Output the (X, Y) coordinate of the center of the cell containing the given text.  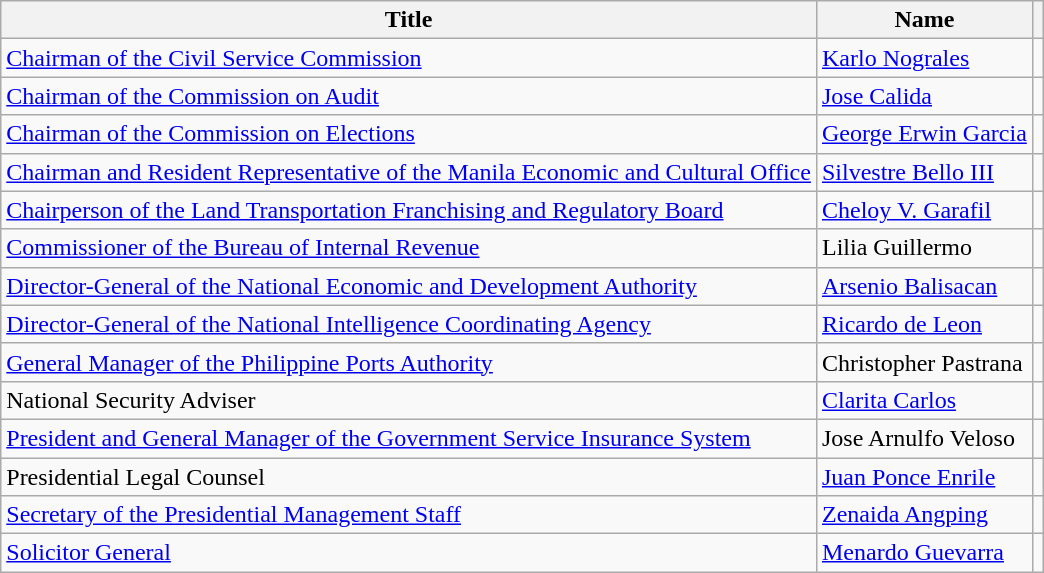
Menardo Guevarra (924, 553)
George Erwin Garcia (924, 134)
Cheloy V. Garafil (924, 210)
Karlo Nograles (924, 58)
Title (409, 20)
Christopher Pastrana (924, 362)
Chairman of the Commission on Audit (409, 96)
Jose Calida (924, 96)
Arsenio Balisacan (924, 286)
Ricardo de Leon (924, 324)
Chairman of the Commission on Elections (409, 134)
National Security Adviser (409, 400)
Juan Ponce Enrile (924, 477)
Silvestre Bello III (924, 172)
Chairman and Resident Representative of the Manila Economic and Cultural Office (409, 172)
Presidential Legal Counsel (409, 477)
Clarita Carlos (924, 400)
Chairperson of the Land Transportation Franchising and Regulatory Board (409, 210)
Secretary of the Presidential Management Staff (409, 515)
General Manager of the Philippine Ports Authority (409, 362)
Solicitor General (409, 553)
Lilia Guillermo (924, 248)
Zenaida Angping (924, 515)
Name (924, 20)
Chairman of the Civil Service Commission (409, 58)
Director-General of the National Economic and Development Authority (409, 286)
President and General Manager of the Government Service Insurance System (409, 438)
Commissioner of the Bureau of Internal Revenue (409, 248)
Director-General of the National Intelligence Coordinating Agency (409, 324)
Jose Arnulfo Veloso (924, 438)
